Identify which cell holds the provided text, then report its [X, Y] central coordinate. 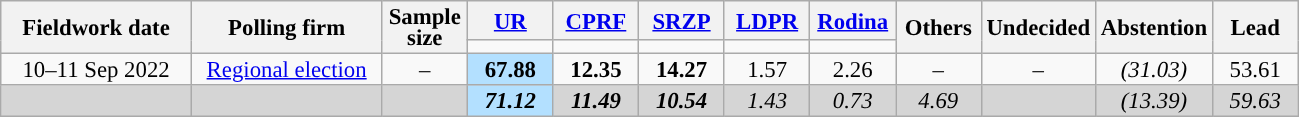
10.54 [682, 101]
1.43 [767, 101]
1.57 [767, 70]
Rodina [853, 20]
Regional election [286, 70]
11.49 [596, 101]
53.61 [1255, 70]
Samplesize [425, 28]
UR [511, 20]
LDPR [767, 20]
Polling firm [286, 28]
Lead [1255, 28]
71.12 [511, 101]
0.73 [853, 101]
67.88 [511, 70]
14.27 [682, 70]
SRZP [682, 20]
10–11 Sep 2022 [96, 70]
12.35 [596, 70]
2.26 [853, 70]
Undecided [1038, 28]
(31.03) [1154, 70]
59.63 [1255, 101]
4.69 [939, 101]
(13.39) [1154, 101]
Fieldwork date [96, 28]
Others [939, 28]
Abstention [1154, 28]
CPRF [596, 20]
